From the cell containing the given text, extract its center point as [X, Y] coordinate. 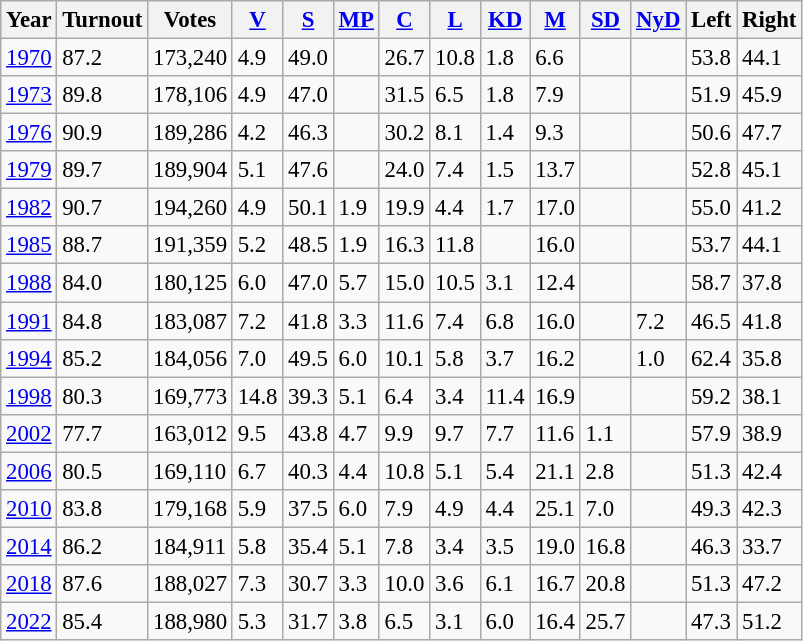
30.7 [308, 584]
24.0 [404, 170]
169,773 [190, 396]
30.2 [404, 133]
85.4 [102, 621]
6.4 [404, 396]
10.5 [455, 283]
25.1 [555, 509]
16.2 [555, 358]
51.2 [770, 621]
39.3 [308, 396]
189,904 [190, 170]
20.8 [605, 584]
M [555, 20]
88.7 [102, 245]
40.3 [308, 471]
35.8 [770, 358]
48.5 [308, 245]
90.7 [102, 208]
KD [505, 20]
1988 [29, 283]
16.8 [605, 546]
62.4 [712, 358]
184,911 [190, 546]
7.8 [404, 546]
80.3 [102, 396]
NyD [658, 20]
17.0 [555, 208]
1998 [29, 396]
1970 [29, 58]
2006 [29, 471]
50.1 [308, 208]
31.7 [308, 621]
12.4 [555, 283]
10.0 [404, 584]
6.1 [505, 584]
49.0 [308, 58]
1.7 [505, 208]
2010 [29, 509]
52.8 [712, 170]
53.8 [712, 58]
MP [356, 20]
180,125 [190, 283]
173,240 [190, 58]
Turnout [102, 20]
184,056 [190, 358]
53.7 [712, 245]
21.1 [555, 471]
37.5 [308, 509]
1991 [29, 321]
2.8 [605, 471]
26.7 [404, 58]
47.7 [770, 133]
38.9 [770, 433]
37.8 [770, 283]
179,168 [190, 509]
194,260 [190, 208]
84.8 [102, 321]
89.8 [102, 95]
3.5 [505, 546]
6.8 [505, 321]
49.5 [308, 358]
7.3 [257, 584]
16.3 [404, 245]
5.2 [257, 245]
9.3 [555, 133]
83.8 [102, 509]
S [308, 20]
5.7 [356, 283]
3.6 [455, 584]
163,012 [190, 433]
1973 [29, 95]
L [455, 20]
45.1 [770, 170]
2018 [29, 584]
1.1 [605, 433]
1.4 [505, 133]
1.5 [505, 170]
47.2 [770, 584]
5.3 [257, 621]
6.7 [257, 471]
4.7 [356, 433]
14.8 [257, 396]
11.4 [505, 396]
51.9 [712, 95]
V [257, 20]
89.7 [102, 170]
10.1 [404, 358]
Year [29, 20]
77.7 [102, 433]
7.7 [505, 433]
16.4 [555, 621]
2002 [29, 433]
19.9 [404, 208]
Votes [190, 20]
5.9 [257, 509]
Right [770, 20]
42.4 [770, 471]
45.9 [770, 95]
188,980 [190, 621]
191,359 [190, 245]
16.9 [555, 396]
43.8 [308, 433]
189,286 [190, 133]
42.3 [770, 509]
4.2 [257, 133]
80.5 [102, 471]
90.9 [102, 133]
9.5 [257, 433]
86.2 [102, 546]
3.7 [505, 358]
6.6 [555, 58]
1994 [29, 358]
183,087 [190, 321]
16.7 [555, 584]
25.7 [605, 621]
1985 [29, 245]
169,110 [190, 471]
9.7 [455, 433]
57.9 [712, 433]
5.4 [505, 471]
46.5 [712, 321]
84.0 [102, 283]
2022 [29, 621]
11.8 [455, 245]
87.2 [102, 58]
2014 [29, 546]
47.3 [712, 621]
41.2 [770, 208]
58.7 [712, 283]
87.6 [102, 584]
35.4 [308, 546]
50.6 [712, 133]
178,106 [190, 95]
1976 [29, 133]
1.0 [658, 358]
38.1 [770, 396]
188,027 [190, 584]
1979 [29, 170]
31.5 [404, 95]
9.9 [404, 433]
C [404, 20]
47.6 [308, 170]
8.1 [455, 133]
15.0 [404, 283]
Left [712, 20]
3.8 [356, 621]
59.2 [712, 396]
13.7 [555, 170]
33.7 [770, 546]
SD [605, 20]
1982 [29, 208]
49.3 [712, 509]
55.0 [712, 208]
19.0 [555, 546]
85.2 [102, 358]
